Detect which cell encompasses the target text, then output its (x, y) center coordinate. 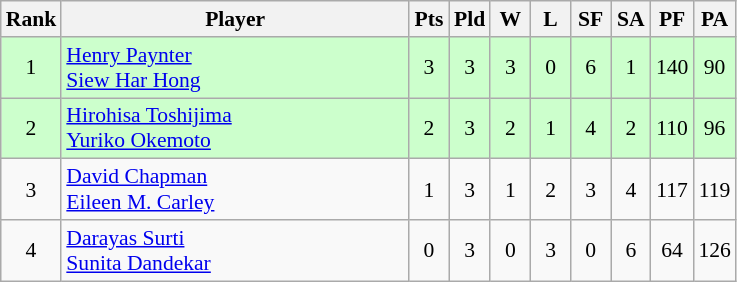
140 (672, 68)
Rank (32, 19)
L (550, 19)
Darayas Surti Sunita Dandekar (235, 250)
PA (714, 19)
110 (672, 128)
David Chapman Eileen M. Carley (235, 190)
117 (672, 190)
Pts (429, 19)
126 (714, 250)
Hirohisa Toshijima Yuriko Okemoto (235, 128)
119 (714, 190)
Pld (470, 19)
Player (235, 19)
SF (591, 19)
64 (672, 250)
PF (672, 19)
96 (714, 128)
SA (631, 19)
90 (714, 68)
Henry Paynter Siew Har Hong (235, 68)
W (510, 19)
